Output the (x, y) coordinate of the center of the cell containing the given text.  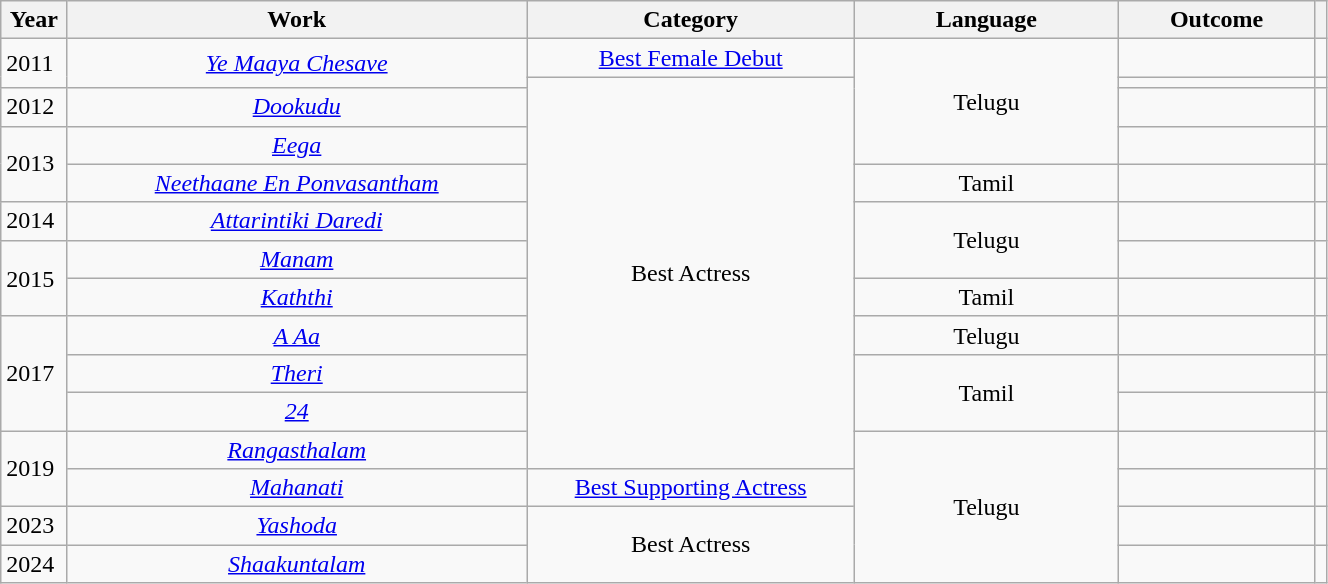
Kaththi (297, 297)
2024 (34, 564)
2014 (34, 221)
Ye Maaya Chesave (297, 64)
24 (297, 411)
Language (986, 20)
Theri (297, 373)
Best Supporting Actress (690, 488)
Shaakuntalam (297, 564)
Work (297, 20)
Outcome (1216, 20)
Rangasthalam (297, 449)
Best Female Debut (690, 58)
Yashoda (297, 526)
Year (34, 20)
2012 (34, 107)
2011 (34, 64)
Eega (297, 145)
2017 (34, 373)
Attarintiki Daredi (297, 221)
2019 (34, 468)
2015 (34, 278)
2023 (34, 526)
Manam (297, 259)
A Aa (297, 335)
Neethaane En Ponvasantham (297, 183)
Category (690, 20)
Dookudu (297, 107)
Mahanati (297, 488)
2013 (34, 164)
